For the text-containing cell, return its midpoint in [x, y] coordinate format. 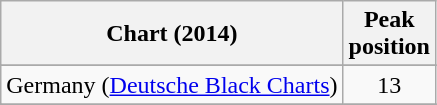
13 [389, 85]
Germany (Deutsche Black Charts) [172, 85]
Chart (2014) [172, 34]
Peakposition [389, 34]
